Locate the cell with the specified text and output its [X, Y] center coordinate. 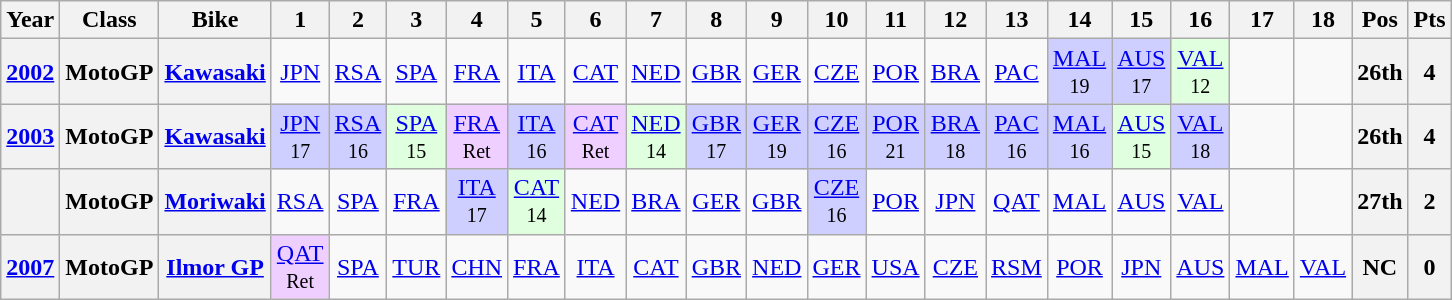
AUS15 [1142, 136]
QATRet [300, 266]
5 [537, 20]
2003 [30, 136]
VAL18 [1200, 136]
3 [416, 20]
CAT14 [537, 202]
15 [1142, 20]
18 [1322, 20]
GBR17 [716, 136]
BRA18 [955, 136]
AUS17 [1142, 72]
PAC16 [1017, 136]
MAL19 [1079, 72]
13 [1017, 20]
Bike [215, 20]
PAC [1017, 72]
SPA15 [416, 136]
6 [595, 20]
RSA16 [358, 136]
1 [300, 20]
RSM [1017, 266]
Ilmor GP [215, 266]
CHN [477, 266]
VAL12 [1200, 72]
CATRet [595, 136]
QAT [1017, 202]
27th [1380, 202]
Pos [1380, 20]
Year [30, 20]
JPN17 [300, 136]
16 [1200, 20]
11 [896, 20]
12 [955, 20]
8 [716, 20]
17 [1262, 20]
2002 [30, 72]
TUR [416, 266]
Moriwaki [215, 202]
0 [1430, 266]
MAL16 [1079, 136]
9 [777, 20]
10 [836, 20]
NC [1380, 266]
2007 [30, 266]
POR21 [896, 136]
USA [896, 266]
GER19 [777, 136]
ITA17 [477, 202]
14 [1079, 20]
ITA16 [537, 136]
Class [110, 20]
Pts [1430, 20]
FRARet [477, 136]
7 [656, 20]
NED14 [656, 136]
